Capture the cell that displays the provided text and extract its [x, y] central coordinate. 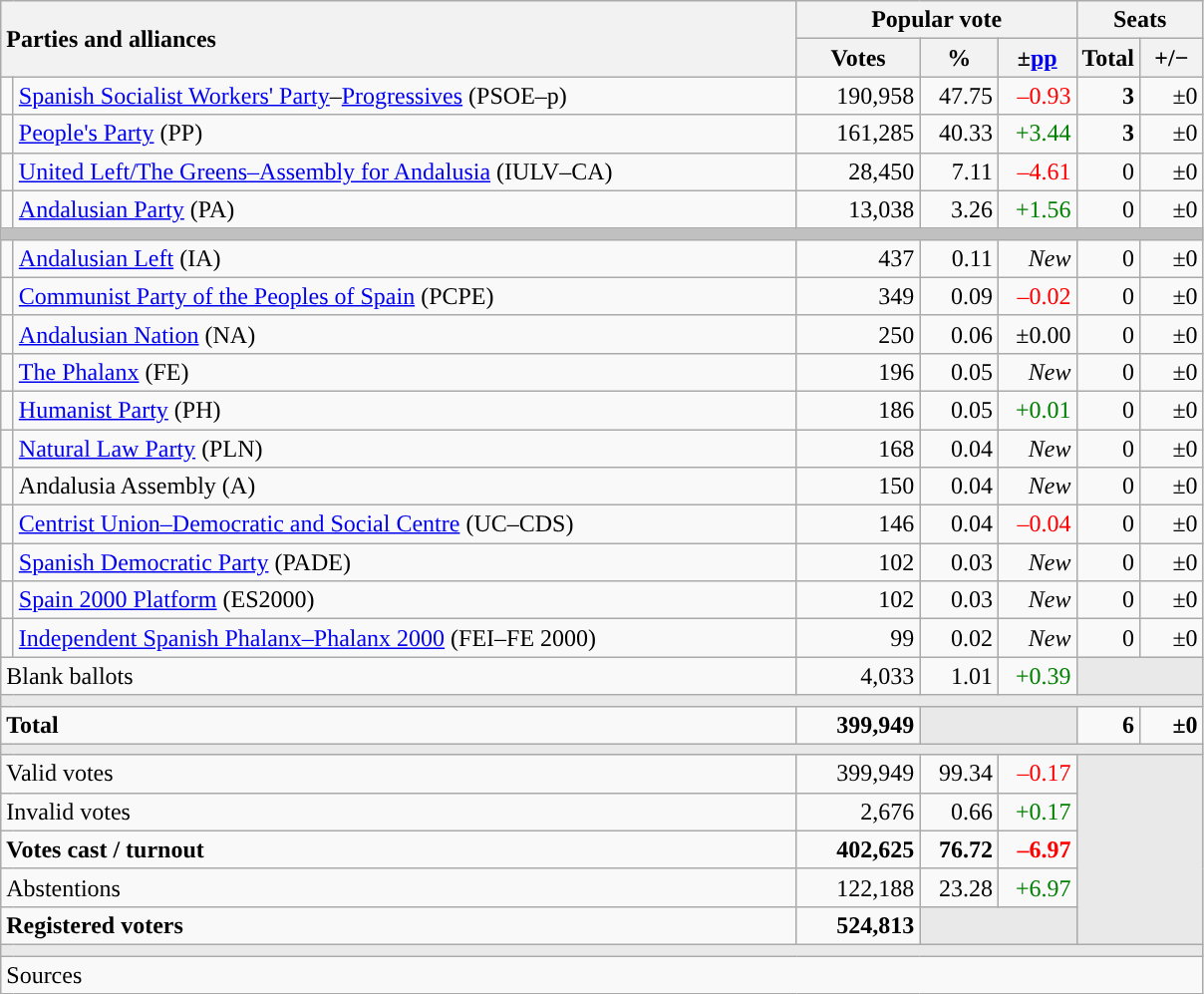
Parties and alliances [399, 39]
76.72 [959, 849]
+6.97 [1037, 887]
186 [858, 410]
168 [858, 448]
Seats [1140, 20]
United Left/The Greens–Assembly for Andalusia (IULV–CA) [405, 171]
Sources [602, 974]
–0.02 [1037, 296]
% [959, 58]
122,188 [858, 887]
0.66 [959, 812]
+0.01 [1037, 410]
6 [1108, 725]
+3.44 [1037, 134]
Valid votes [399, 774]
Invalid votes [399, 812]
Andalusian Left (IA) [405, 258]
349 [858, 296]
2,676 [858, 812]
Communist Party of the Peoples of Spain (PCPE) [405, 296]
0.02 [959, 638]
+0.17 [1037, 812]
+/− [1172, 58]
Independent Spanish Phalanx–Phalanx 2000 (FEI–FE 2000) [405, 638]
Registered voters [399, 925]
–6.97 [1037, 849]
4,033 [858, 676]
Blank ballots [399, 676]
People's Party (PP) [405, 134]
Andalusian Nation (NA) [405, 334]
99 [858, 638]
Spanish Democratic Party (PADE) [405, 562]
40.33 [959, 134]
1.01 [959, 676]
Votes cast / turnout [399, 849]
The Phalanx (FE) [405, 372]
Abstentions [399, 887]
250 [858, 334]
3.26 [959, 209]
Humanist Party (PH) [405, 410]
Spain 2000 Platform (ES2000) [405, 600]
47.75 [959, 96]
Spanish Socialist Workers' Party–Progressives (PSOE–p) [405, 96]
99.34 [959, 774]
402,625 [858, 849]
±pp [1037, 58]
Popular vote [937, 20]
150 [858, 487]
23.28 [959, 887]
+0.39 [1037, 676]
Andalusia Assembly (A) [405, 487]
–0.93 [1037, 96]
146 [858, 524]
Andalusian Party (PA) [405, 209]
0.06 [959, 334]
0.11 [959, 258]
524,813 [858, 925]
196 [858, 372]
Natural Law Party (PLN) [405, 448]
0.09 [959, 296]
7.11 [959, 171]
Votes [858, 58]
28,450 [858, 171]
±0.00 [1037, 334]
–0.17 [1037, 774]
161,285 [858, 134]
190,958 [858, 96]
437 [858, 258]
+1.56 [1037, 209]
–0.04 [1037, 524]
13,038 [858, 209]
–4.61 [1037, 171]
Centrist Union–Democratic and Social Centre (UC–CDS) [405, 524]
